For the text-containing cell, return its midpoint in [x, y] coordinate format. 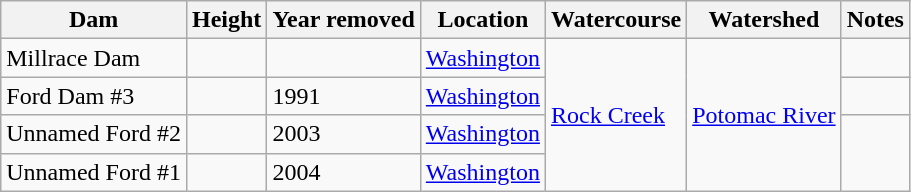
Watercourse [616, 20]
Year removed [344, 20]
Unnamed Ford #1 [94, 172]
Watershed [764, 20]
Location [482, 20]
2003 [344, 134]
Notes [875, 20]
Millrace Dam [94, 58]
Dam [94, 20]
Unnamed Ford #2 [94, 134]
Ford Dam #3 [94, 96]
2004 [344, 172]
1991 [344, 96]
Rock Creek [616, 115]
Potomac River [764, 115]
Height [226, 20]
